Output the (x, y) coordinate of the center of the cell containing the given text.  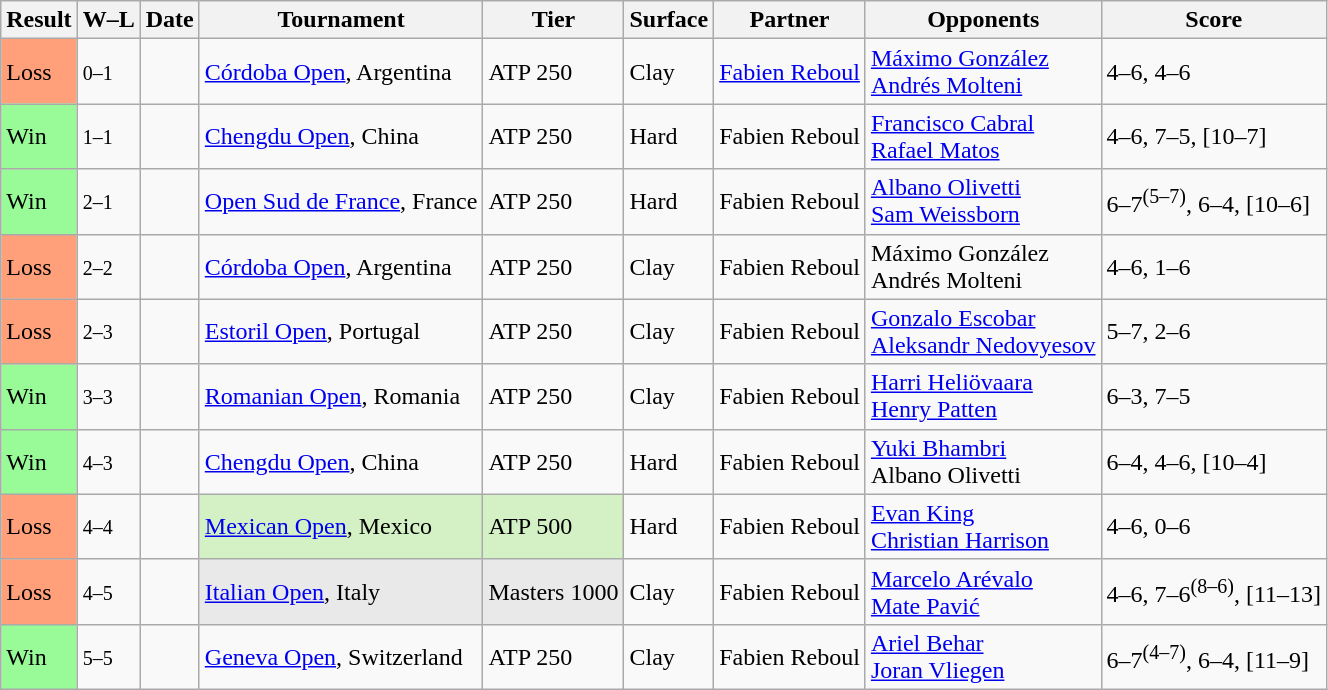
5–5 (108, 656)
Masters 1000 (554, 592)
4–3 (108, 462)
Harri Heliövaara Henry Patten (983, 396)
6–7(4–7), 6–4, [11–9] (1214, 656)
Evan King Christian Harrison (983, 526)
4–6, 0–6 (1214, 526)
Francisco Cabral Rafael Matos (983, 136)
2–3 (108, 332)
4–6, 4–6 (1214, 72)
Ariel Behar Joran Vliegen (983, 656)
Score (1214, 20)
6–7(5–7), 6–4, [10–6] (1214, 202)
Surface (669, 20)
2–2 (108, 266)
Mexican Open, Mexico (341, 526)
Opponents (983, 20)
Date (170, 20)
Geneva Open, Switzerland (341, 656)
Estoril Open, Portugal (341, 332)
Partner (790, 20)
Tier (554, 20)
4–6, 7–6(8–6), [11–13] (1214, 592)
1–1 (108, 136)
6–3, 7–5 (1214, 396)
4–4 (108, 526)
4–6, 1–6 (1214, 266)
W–L (108, 20)
Tournament (341, 20)
Open Sud de France, France (341, 202)
Gonzalo Escobar Aleksandr Nedovyesov (983, 332)
4–5 (108, 592)
0–1 (108, 72)
ATP 500 (554, 526)
4–6, 7–5, [10–7] (1214, 136)
Albano Olivetti Sam Weissborn (983, 202)
2–1 (108, 202)
Marcelo Arévalo Mate Pavić (983, 592)
6–4, 4–6, [10–4] (1214, 462)
Romanian Open, Romania (341, 396)
Yuki Bhambri Albano Olivetti (983, 462)
5–7, 2–6 (1214, 332)
Result (39, 20)
Italian Open, Italy (341, 592)
3–3 (108, 396)
